Find where the given text appears and provide that cell's center as [X, Y] coordinate. 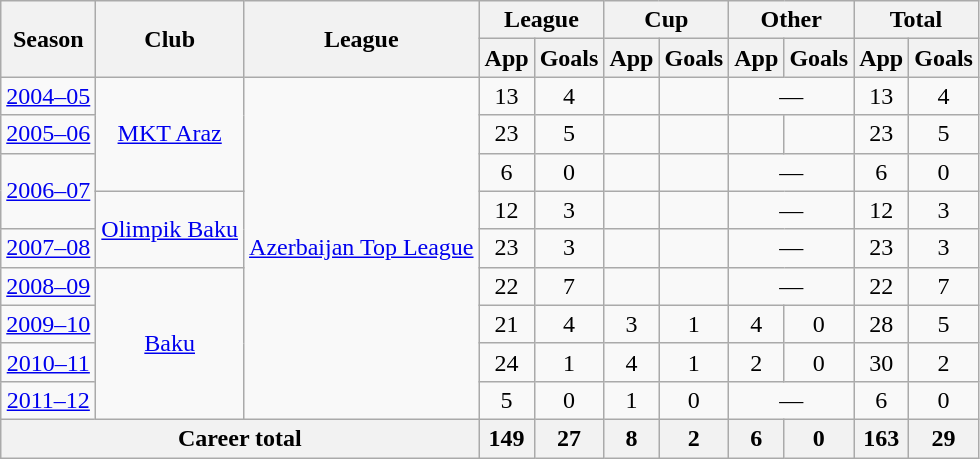
2005–06 [48, 134]
Azerbaijan Top League [362, 248]
2010–11 [48, 362]
2008–09 [48, 286]
149 [506, 438]
29 [944, 438]
Baku [170, 343]
163 [882, 438]
2009–10 [48, 324]
Cup [666, 20]
2011–12 [48, 400]
MKT Araz [170, 134]
24 [506, 362]
Total [916, 20]
2007–08 [48, 248]
Olimpik Baku [170, 229]
Club [170, 39]
8 [632, 438]
21 [506, 324]
30 [882, 362]
2004–05 [48, 96]
28 [882, 324]
Season [48, 39]
Other [792, 20]
2006–07 [48, 191]
27 [569, 438]
Career total [240, 438]
